Output the (x, y) coordinate of the center of the cell containing the given text.  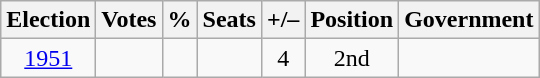
Votes (129, 20)
Election (48, 20)
4 (282, 58)
1951 (48, 58)
Government (469, 20)
% (180, 20)
+/– (282, 20)
Position (352, 20)
2nd (352, 58)
Seats (229, 20)
